Capture the cell that displays the provided text and extract its [X, Y] central coordinate. 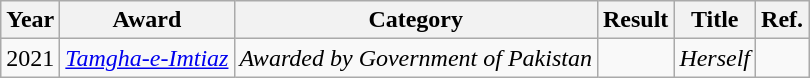
Year [30, 20]
Ref. [782, 20]
Title [715, 20]
Result [635, 20]
Herself [715, 58]
Awarded by Government of Pakistan [416, 58]
2021 [30, 58]
Award [147, 20]
Category [416, 20]
Tamgha-e-Imtiaz [147, 58]
